Identify which cell holds the provided text, then report its [x, y] central coordinate. 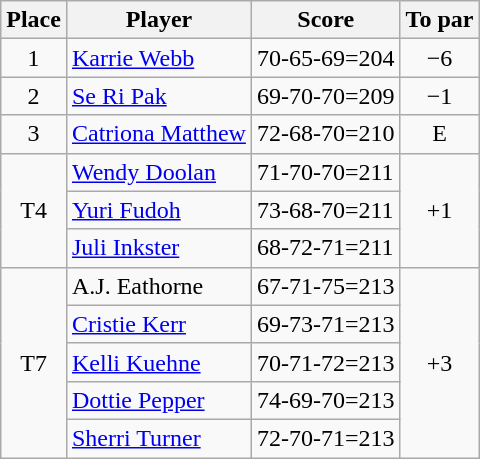
67-71-75=213 [326, 286]
70-71-72=213 [326, 362]
T7 [34, 362]
72-68-70=210 [326, 134]
Yuri Fudoh [158, 210]
Place [34, 20]
1 [34, 58]
Se Ri Pak [158, 96]
Karrie Webb [158, 58]
A.J. Eathorne [158, 286]
72-70-71=213 [326, 438]
2 [34, 96]
Dottie Pepper [158, 400]
Juli Inkster [158, 248]
74-69-70=213 [326, 400]
−1 [440, 96]
69-70-70=209 [326, 96]
+3 [440, 362]
Cristie Kerr [158, 324]
T4 [34, 210]
73-68-70=211 [326, 210]
Wendy Doolan [158, 172]
70-65-69=204 [326, 58]
Score [326, 20]
Sherri Turner [158, 438]
3 [34, 134]
E [440, 134]
71-70-70=211 [326, 172]
Kelli Kuehne [158, 362]
+1 [440, 210]
68-72-71=211 [326, 248]
To par [440, 20]
69-73-71=213 [326, 324]
Catriona Matthew [158, 134]
−6 [440, 58]
Player [158, 20]
